Capture the cell that displays the provided text and extract its [x, y] central coordinate. 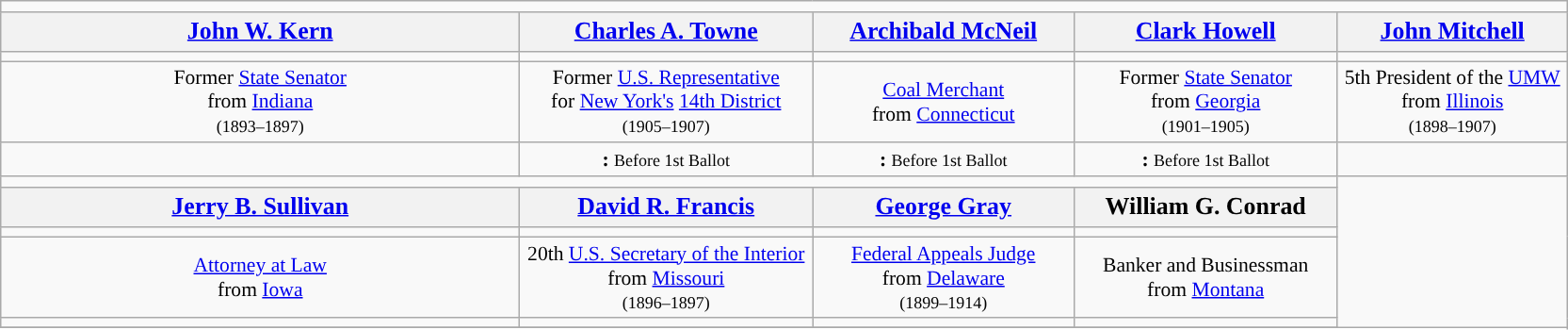
Banker and Businessmanfrom Montana [1205, 277]
George Gray [944, 207]
John W. Kern [260, 32]
Former U.S. Representativefor New York's 14th District(1905–1907) [667, 102]
David R. Francis [667, 207]
5th President of the UMWfrom Illinois(1898–1907) [1452, 102]
Jerry B. Sullivan [260, 207]
John Mitchell [1452, 32]
Archibald McNeil [944, 32]
Former State Senatorfrom Indiana(1893–1897) [260, 102]
Attorney at Lawfrom Iowa [260, 277]
Charles A. Towne [667, 32]
Federal Appeals Judgefrom Delaware(1899–1914) [944, 277]
William G. Conrad [1205, 207]
Clark Howell [1205, 32]
20th U.S. Secretary of the Interiorfrom Missouri(1896–1897) [667, 277]
Former State Senatorfrom Georgia(1901–1905) [1205, 102]
Coal Merchantfrom Connecticut [944, 102]
